Locate the cell with the specified text and output its [x, y] center coordinate. 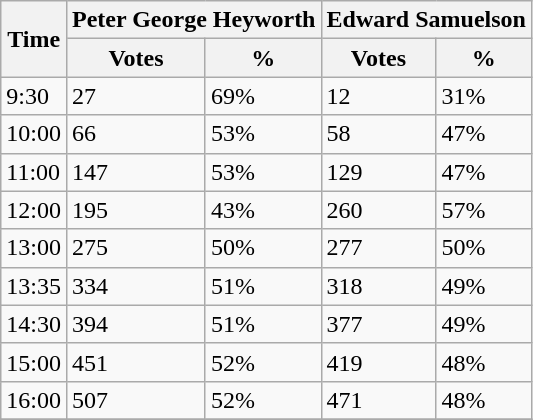
27 [136, 96]
Peter George Heyworth [194, 20]
10:00 [34, 134]
419 [378, 362]
Edward Samuelson [426, 20]
277 [378, 248]
14:30 [34, 324]
11:00 [34, 172]
377 [378, 324]
147 [136, 172]
31% [484, 96]
394 [136, 324]
260 [378, 210]
318 [378, 286]
Time [34, 39]
275 [136, 248]
12 [378, 96]
69% [263, 96]
507 [136, 400]
43% [263, 210]
13:00 [34, 248]
451 [136, 362]
9:30 [34, 96]
58 [378, 134]
12:00 [34, 210]
334 [136, 286]
15:00 [34, 362]
195 [136, 210]
66 [136, 134]
129 [378, 172]
57% [484, 210]
16:00 [34, 400]
13:35 [34, 286]
471 [378, 400]
